Locate the cell with the specified text and output its [X, Y] center coordinate. 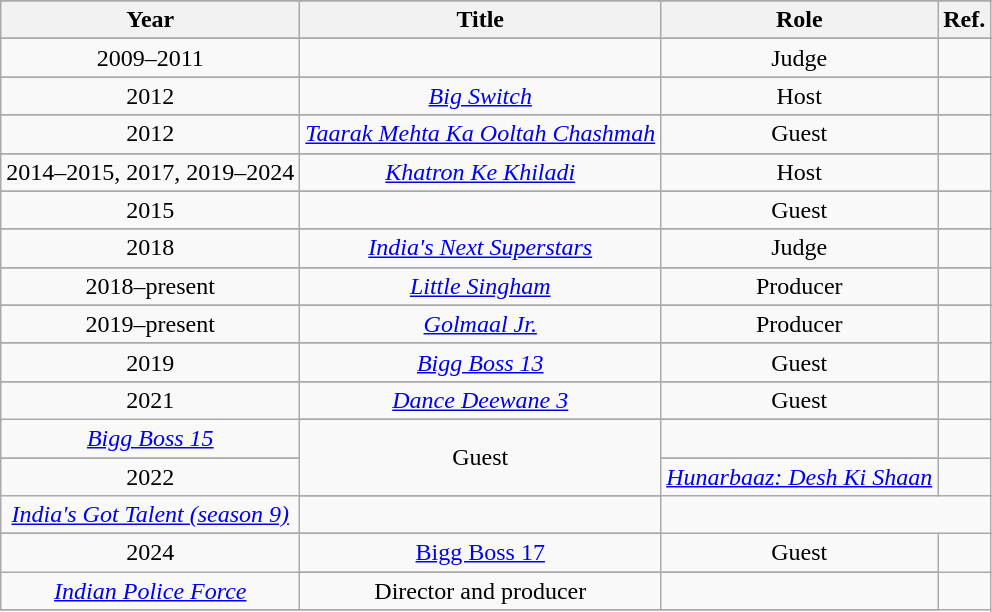
India's Got Talent (season 9) [150, 515]
Taarak Mehta Ka Ooltah Chashmah [480, 134]
Year [150, 20]
2014–2015, 2017, 2019–2024 [150, 172]
Title [480, 20]
Dance Deewane 3 [480, 400]
2024 [150, 553]
Big Switch [480, 96]
Indian Police Force [150, 591]
2019–present [150, 324]
Role [800, 20]
2009–2011 [150, 58]
Ref. [964, 20]
Bigg Boss 13 [480, 362]
Golmaal Jr. [480, 324]
Director and producer [480, 591]
2018–present [150, 286]
India's Next Superstars [480, 248]
Bigg Boss 17 [480, 553]
Hunarbaaz: Desh Ki Shaan [800, 477]
2018 [150, 248]
2019 [150, 362]
2022 [150, 477]
Khatron Ke Khiladi [480, 172]
2021 [150, 400]
2015 [150, 210]
Little Singham [480, 286]
Bigg Boss 15 [150, 438]
